Scan for the cell matching the given text and deliver its [X, Y] coordinate at center. 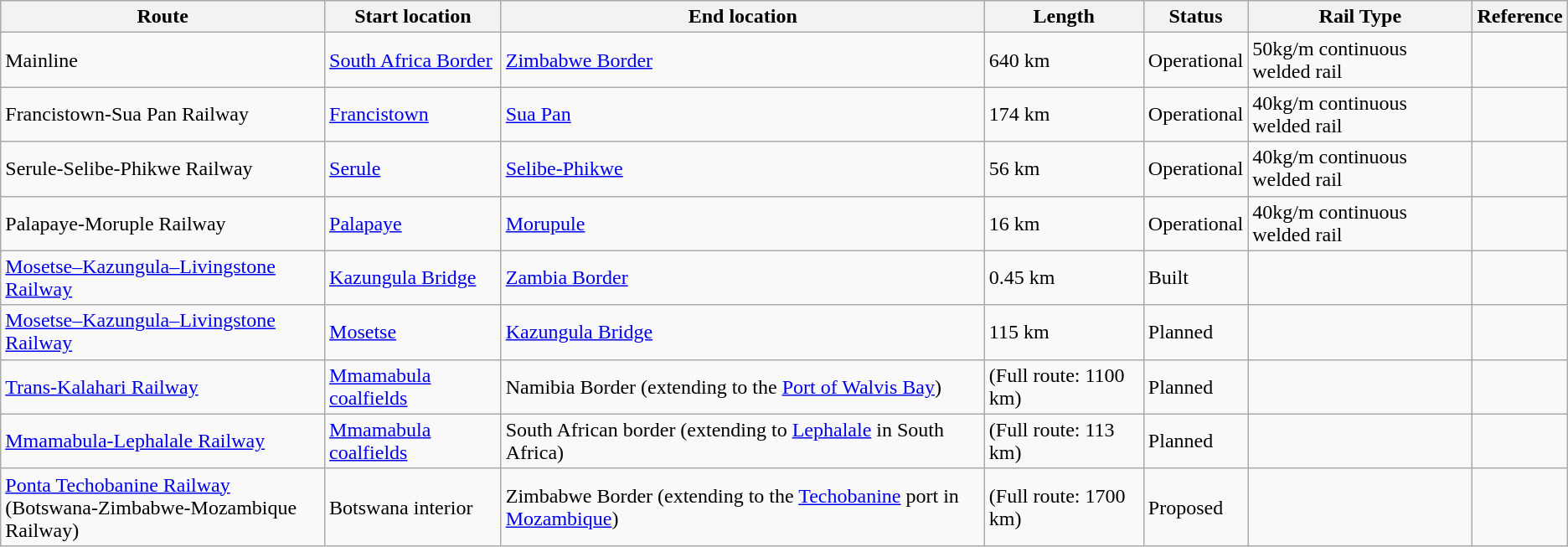
Rail Type [1360, 17]
Sua Pan [742, 114]
Start location [414, 17]
Mmamabula-Lephalale Railway [162, 441]
Reference [1519, 17]
Route [162, 17]
Botswana interior [414, 507]
Serule [414, 169]
16 km [1064, 223]
50kg/m continuous welded rail [1360, 60]
Mainline [162, 60]
174 km [1064, 114]
Namibia Border (extending to the Port of Walvis Bay) [742, 387]
(Full route: 113 km) [1064, 441]
56 km [1064, 169]
Serule-Selibe-Phikwe Railway [162, 169]
Francistown-Sua Pan Railway [162, 114]
Zimbabwe Border [742, 60]
115 km [1064, 332]
Mosetse [414, 332]
Palapaye [414, 223]
(Full route: 1700 km) [1064, 507]
Length [1064, 17]
Palapaye-Moruple Railway [162, 223]
South African border (extending to Lephalale in South Africa) [742, 441]
Zimbabwe Border (extending to the Techobanine port in Mozambique) [742, 507]
Morupule [742, 223]
Francistown [414, 114]
Zambia Border [742, 278]
Selibe-Phikwe [742, 169]
0.45 km [1064, 278]
640 km [1064, 60]
Trans-Kalahari Railway [162, 387]
Ponta Techobanine Railway(Botswana-Zimbabwe-Mozambique Railway) [162, 507]
Status [1195, 17]
Built [1195, 278]
End location [742, 17]
(Full route: 1100 km) [1064, 387]
South Africa Border [414, 60]
Proposed [1195, 507]
